Output the [X, Y] coordinate of the center of the cell containing the given text.  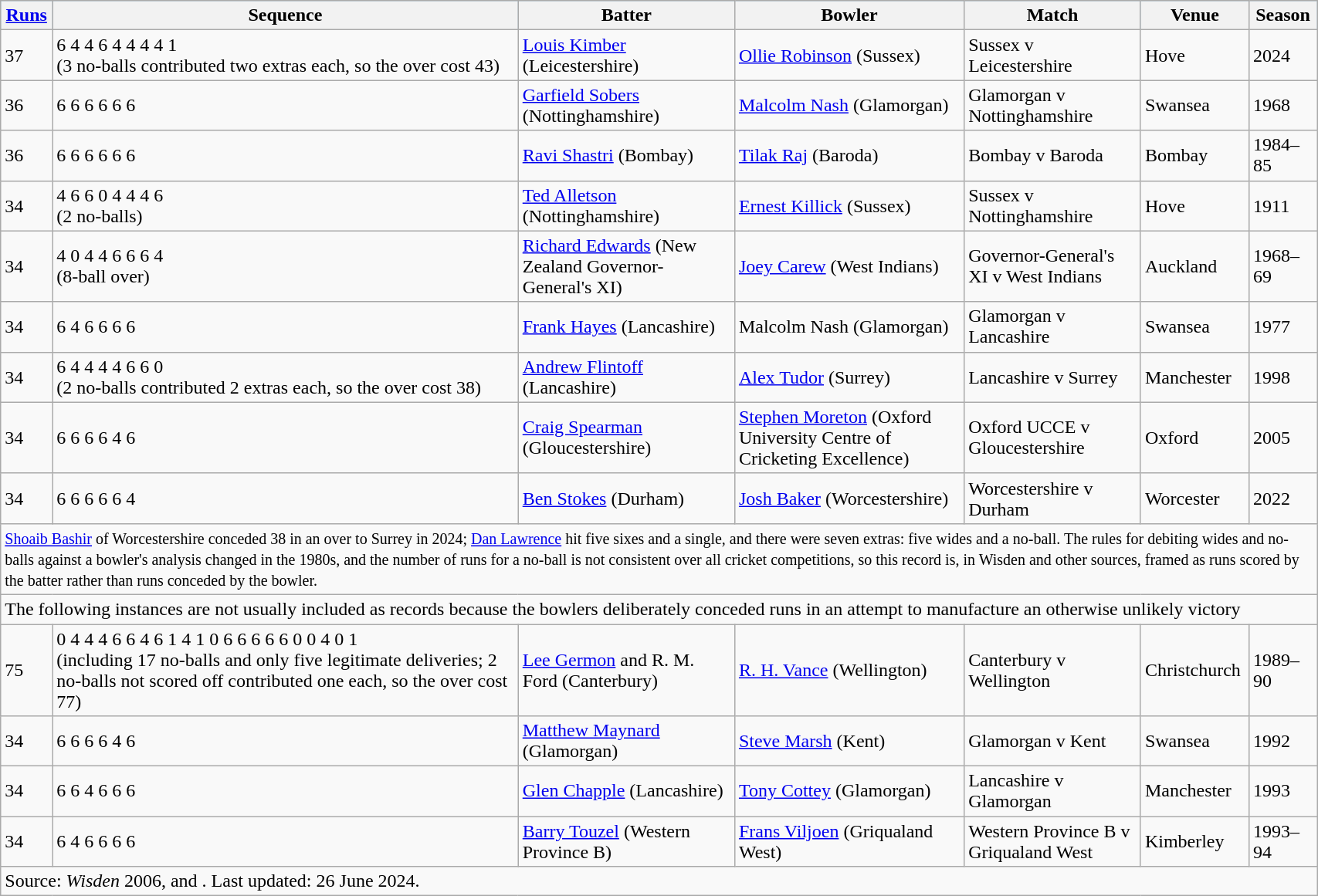
75 [26, 670]
Louis Kimber (Leicestershire) [626, 56]
Joey Carew (West Indians) [849, 266]
Tony Cottey (Glamorgan) [849, 792]
Bombay [1194, 156]
2024 [1283, 56]
Batter [626, 15]
Sussex v Leicestershire [1053, 56]
1968–69 [1283, 266]
Barry Touzel (Western Province B) [626, 841]
1984–85 [1283, 156]
1993 [1283, 792]
R. H. Vance (Wellington) [849, 670]
Craig Spearman (Gloucestershire) [626, 438]
6 6 4 6 6 6 [286, 792]
Bowler [849, 15]
Canterbury v Wellington [1053, 670]
Matthew Maynard (Glamorgan) [626, 741]
6 4 4 6 4 4 4 4 1(3 no-balls contributed two extras each, so the over cost 43) [286, 56]
Ollie Robinson (Sussex) [849, 56]
1993–94 [1283, 841]
Ravi Shastri (Bombay) [626, 156]
Auckland [1194, 266]
Lancashire v Glamorgan [1053, 792]
Garfield Sobers (Nottinghamshire) [626, 105]
6 6 6 6 6 4 [286, 499]
Steve Marsh (Kent) [849, 741]
Josh Baker (Worcestershire) [849, 499]
4 6 6 0 4 4 4 6(2 no-balls) [286, 205]
Ben Stokes (Durham) [626, 499]
Glamorgan v Kent [1053, 741]
Alex Tudor (Surrey) [849, 377]
Source: Wisden 2006, and . Last updated: 26 June 2024. [659, 881]
1977 [1283, 327]
37 [26, 56]
Glamorgan v Lancashire [1053, 327]
4 0 4 4 6 6 6 4 (8-ball over) [286, 266]
Ted Alletson (Nottinghamshire) [626, 205]
2005 [1283, 438]
Christchurch [1194, 670]
Bombay v Baroda [1053, 156]
Glamorgan v Nottinghamshire [1053, 105]
Frank Hayes (Lancashire) [626, 327]
Worcester [1194, 499]
Oxford UCCE v Gloucestershire [1053, 438]
Frans Viljoen (Griqualand West) [849, 841]
1911 [1283, 205]
Western Province B v Griqualand West [1053, 841]
Venue [1194, 15]
Season [1283, 15]
Ernest Killick (Sussex) [849, 205]
1998 [1283, 377]
Worcestershire v Durham [1053, 499]
Richard Edwards (New Zealand Governor-General's XI) [626, 266]
2022 [1283, 499]
Oxford [1194, 438]
Stephen Moreton (Oxford University Centre of Cricketing Excellence) [849, 438]
Glen Chapple (Lancashire) [626, 792]
Lee Germon and R. M. Ford (Canterbury) [626, 670]
Sequence [286, 15]
Runs [26, 15]
Kimberley [1194, 841]
Sussex v Nottinghamshire [1053, 205]
Andrew Flintoff (Lancashire) [626, 377]
Tilak Raj (Baroda) [849, 156]
Governor-General's XI v West Indians [1053, 266]
Match [1053, 15]
6 4 4 4 4 6 6 0(2 no-balls contributed 2 extras each, so the over cost 38) [286, 377]
Lancashire v Surrey [1053, 377]
1968 [1283, 105]
1989–90 [1283, 670]
1992 [1283, 741]
